Return the [X, Y] coordinate for the center point of the cell that contains the specified text.  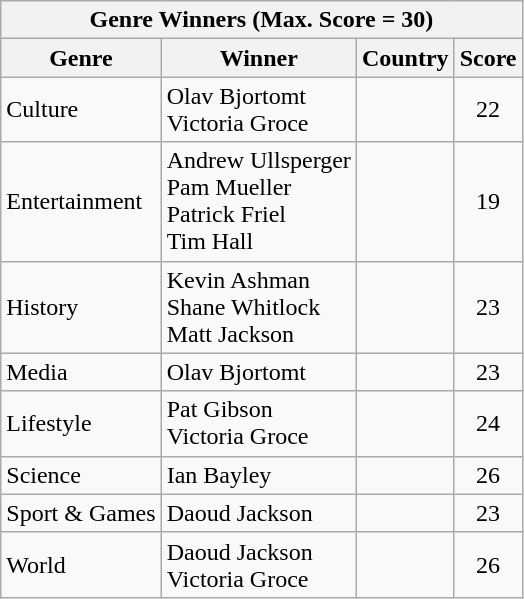
Media [81, 372]
Olav Bjortomt [258, 372]
Sport & Games [81, 513]
Pat GibsonVictoria Groce [258, 424]
Genre Winners (Max. Score = 30) [262, 20]
Andrew UllspergerPam MuellerPatrick FrielTim Hall [258, 202]
Science [81, 475]
Kevin AshmanShane WhitlockMatt Jackson [258, 307]
Olav BjortomtVictoria Groce [258, 110]
Genre [81, 58]
World [81, 564]
Culture [81, 110]
Ian Bayley [258, 475]
Entertainment [81, 202]
Daoud Jackson [258, 513]
22 [488, 110]
Daoud JacksonVictoria Groce [258, 564]
Lifestyle [81, 424]
History [81, 307]
Winner [258, 58]
24 [488, 424]
Country [405, 58]
Score [488, 58]
19 [488, 202]
